Provide the (X, Y) coordinate of the cell's center where the given text is located.  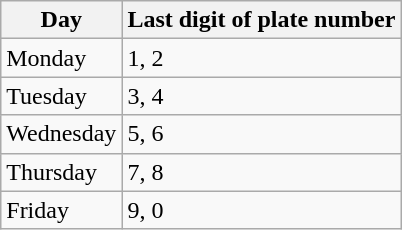
Thursday (62, 172)
1, 2 (262, 58)
Wednesday (62, 134)
9, 0 (262, 210)
Last digit of plate number (262, 20)
Monday (62, 58)
Tuesday (62, 96)
Day (62, 20)
3, 4 (262, 96)
5, 6 (262, 134)
7, 8 (262, 172)
Friday (62, 210)
